Find where the given text appears and provide that cell's center as (x, y) coordinate. 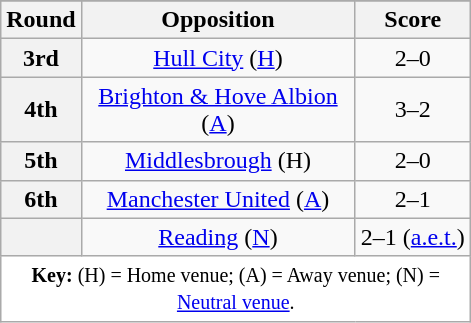
5th (41, 161)
Key: (H) = Home venue; (A) = Away venue; (N) = Neutral venue. (236, 288)
4th (41, 110)
Round (41, 20)
Score (413, 20)
6th (41, 199)
Hull City (H) (218, 58)
3–2 (413, 110)
Brighton & Hove Albion (A) (218, 110)
Middlesbrough (H) (218, 161)
Manchester United (A) (218, 199)
Reading (N) (218, 237)
2–1 (413, 199)
Opposition (218, 20)
2–1 (a.e.t.) (413, 237)
3rd (41, 58)
